Search for the cell housing the specified text and yield its (x, y) center coordinate. 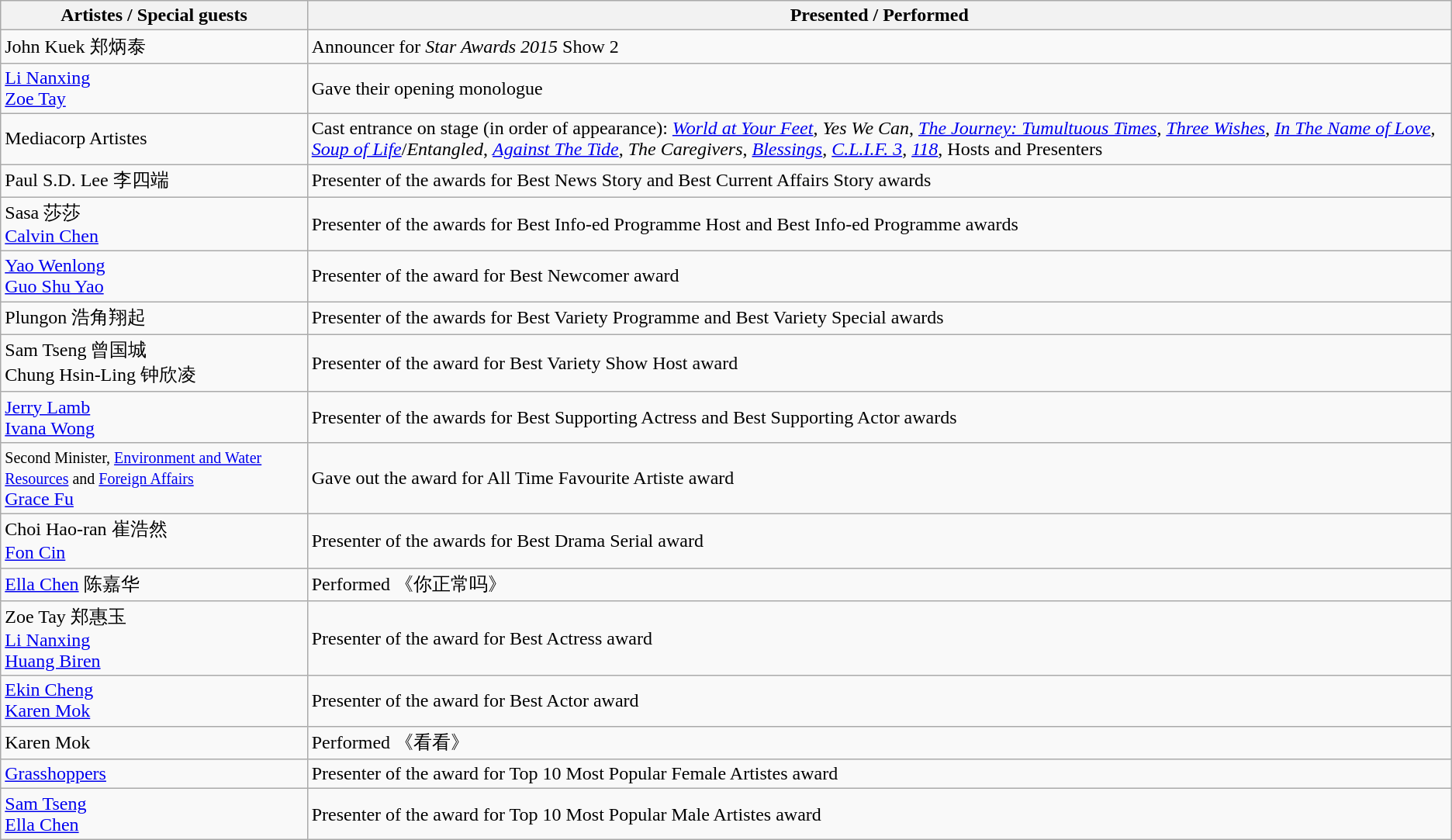
Presenter of the award for Top 10 Most Popular Female Artistes award (880, 774)
Announcer for Star Awards 2015 Show 2 (880, 47)
Artistes / Special guests (154, 16)
Presenter of the award for Best Actress award (880, 639)
Presented / Performed (880, 16)
Presenter of the award for Top 10 Most Popular Male Artistes award (880, 814)
Presenter of the awards for Best Info-ed Programme Host and Best Info-ed Programme awards (880, 224)
Paul S.D. Lee 李四端 (154, 181)
Gave out the award for All Time Favourite Artiste award (880, 478)
Sasa 莎莎Calvin Chen (154, 224)
Presenter of the award for Best Variety Show Host award (880, 363)
Presenter of the awards for Best Variety Programme and Best Variety Special awards (880, 318)
Presenter of the award for Best Actor award (880, 701)
Presenter of the awards for Best News Story and Best Current Affairs Story awards (880, 181)
Presenter of the awards for Best Supporting Actress and Best Supporting Actor awards (880, 417)
Li NanxingZoe Tay (154, 88)
Ekin ChengKaren Mok (154, 701)
Plungon 浩角翔起 (154, 318)
Karen Mok (154, 743)
Second Minister, Environment and Water Resources and Foreign Affairs Grace Fu (154, 478)
Grasshoppers (154, 774)
Jerry LambIvana Wong (154, 417)
John Kuek 郑炳泰 (154, 47)
Sam Tseng 曾国城 Chung Hsin-Ling 钟欣凌 (154, 363)
Ella Chen 陈嘉华 (154, 585)
Performed 《看看》 (880, 743)
Mediacorp Artistes (154, 138)
Gave their opening monologue (880, 88)
Presenter of the award for Best Newcomer award (880, 276)
Zoe Tay 郑惠玉 Li NanxingHuang Biren (154, 639)
Yao WenlongGuo Shu Yao (154, 276)
Sam Tseng Ella Chen (154, 814)
Choi Hao-ran 崔浩然Fon Cin (154, 541)
Presenter of the awards for Best Drama Serial award (880, 541)
Performed 《你正常吗》 (880, 585)
